Provide the (X, Y) coordinate of the cell's center where the given text is located.  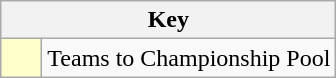
Key (168, 20)
Teams to Championship Pool (189, 58)
